Detect which cell encompasses the target text, then output its (X, Y) center coordinate. 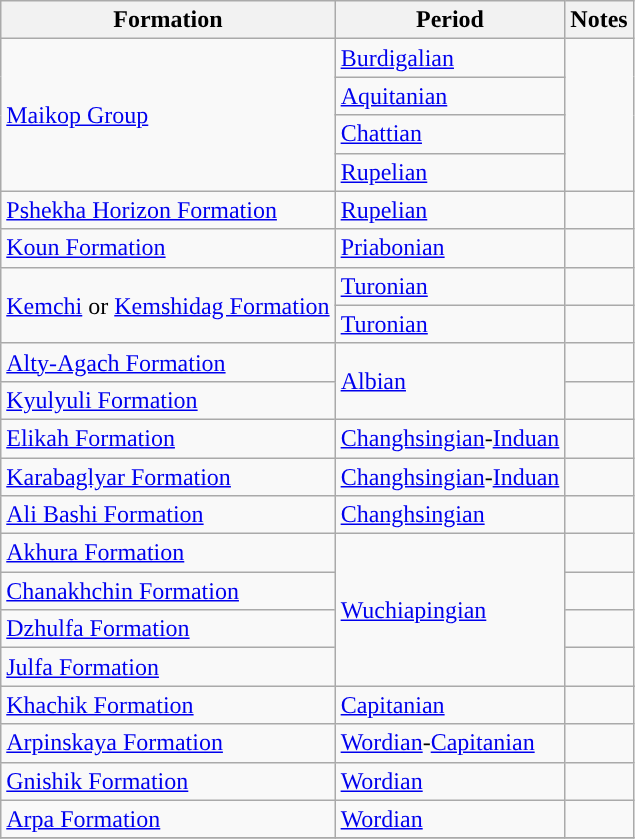
Chanakhchin Formation (168, 591)
Chattian (450, 134)
Akhura Formation (168, 553)
Julfa Formation (168, 667)
Arpa Formation (168, 819)
Kemchi or Kemshidag Formation (168, 305)
Aquitanian (450, 96)
Khachik Formation (168, 705)
Gnishik Formation (168, 781)
Wuchiapingian (450, 610)
Maikop Group (168, 115)
Changhsingian (450, 515)
Notes (599, 20)
Albian (450, 381)
Formation (168, 20)
Capitanian (450, 705)
Kyulyuli Formation (168, 400)
Dzhulfa Formation (168, 629)
Koun Formation (168, 248)
Period (450, 20)
Arpinskaya Formation (168, 743)
Ali Bashi Formation (168, 515)
Burdigalian (450, 58)
Elikah Formation (168, 438)
Wordian-Capitanian (450, 743)
Pshekha Horizon Formation (168, 210)
Alty-Agach Formation (168, 362)
Priabonian (450, 248)
Karabaglyar Formation (168, 477)
